For the text-containing cell, return its midpoint in [x, y] coordinate format. 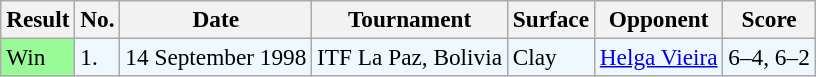
Win [38, 57]
Clay [550, 57]
14 September 1998 [216, 57]
Helga Vieira [658, 57]
Result [38, 19]
Date [216, 19]
Tournament [410, 19]
No. [98, 19]
ITF La Paz, Bolivia [410, 57]
1. [98, 57]
Surface [550, 19]
Opponent [658, 19]
Score [769, 19]
6–4, 6–2 [769, 57]
